Search for the cell housing the specified text and yield its [X, Y] center coordinate. 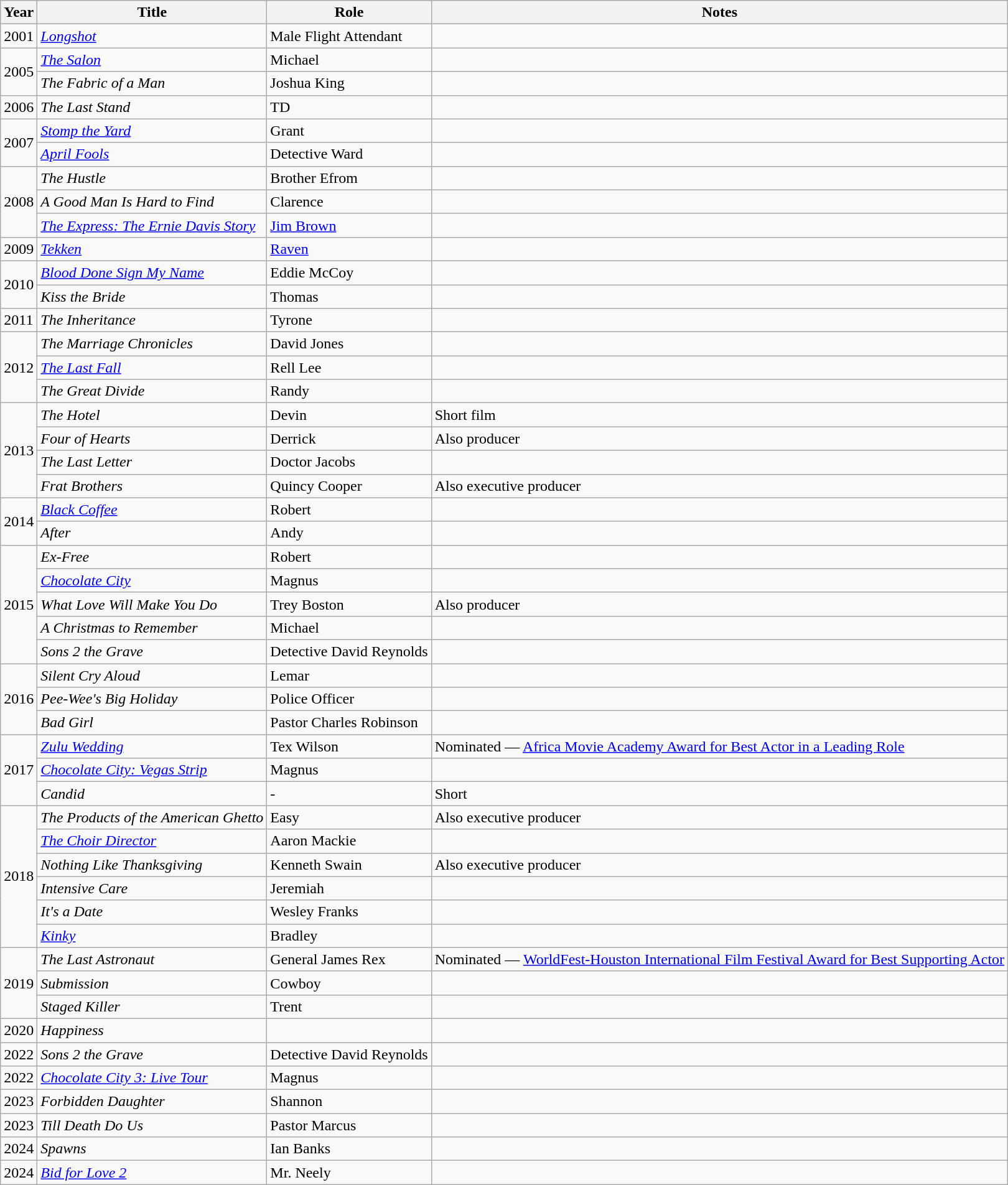
A Good Man Is Hard to Find [152, 202]
Tekken [152, 249]
Mr. Neely [349, 1173]
- [349, 794]
Notes [719, 12]
2009 [19, 249]
Detective Ward [349, 154]
Andy [349, 533]
Lemar [349, 675]
2001 [19, 36]
Male Flight Attendant [349, 36]
It's a Date [152, 912]
Intensive Care [152, 888]
Aaron Mackie [349, 841]
Joshua King [349, 83]
The Fabric of a Man [152, 83]
Bradley [349, 936]
Trey Boston [349, 604]
The Inheritance [152, 320]
Chocolate City 3: Live Tour [152, 1078]
Stomp the Yard [152, 131]
Thomas [349, 297]
2016 [19, 699]
Police Officer [349, 699]
TD [349, 107]
Eddie McCoy [349, 272]
Nominated — WorldFest-Houston International Film Festival Award for Best Supporting Actor [719, 959]
Cowboy [349, 983]
Wesley Franks [349, 912]
Derrick [349, 439]
Short film [719, 415]
Easy [349, 817]
Submission [152, 983]
The Last Fall [152, 368]
Pee-Wee's Big Holiday [152, 699]
Trent [349, 1006]
2011 [19, 320]
The Products of the American Ghetto [152, 817]
Clarence [349, 202]
Role [349, 12]
The Marriage Chronicles [152, 344]
Candid [152, 794]
Pastor Charles Robinson [349, 723]
2015 [19, 604]
Jim Brown [349, 225]
2010 [19, 284]
The Last Letter [152, 462]
2017 [19, 770]
Longshot [152, 36]
Staged Killer [152, 1006]
Tyrone [349, 320]
2020 [19, 1030]
Till Death Do Us [152, 1125]
Nothing Like Thanksgiving [152, 865]
Quincy Cooper [349, 486]
2018 [19, 876]
Ex-Free [152, 557]
Black Coffee [152, 509]
Silent Cry Aloud [152, 675]
2014 [19, 521]
The Last Astronaut [152, 959]
Short [719, 794]
The Last Stand [152, 107]
Tex Wilson [349, 746]
Blood Done Sign My Name [152, 272]
Four of Hearts [152, 439]
2005 [19, 72]
2008 [19, 202]
Pastor Marcus [349, 1125]
Grant [349, 131]
Chocolate City [152, 580]
Kiss the Bride [152, 297]
Devin [349, 415]
Frat Brothers [152, 486]
2012 [19, 368]
Spawns [152, 1149]
The Hotel [152, 415]
Bad Girl [152, 723]
The Salon [152, 60]
Raven [349, 249]
Year [19, 12]
April Fools [152, 154]
What Love Will Make You Do [152, 604]
Forbidden Daughter [152, 1102]
Ian Banks [349, 1149]
After [152, 533]
2006 [19, 107]
Title [152, 12]
The Great Divide [152, 391]
Zulu Wedding [152, 746]
2013 [19, 450]
Chocolate City: Vegas Strip [152, 770]
Bid for Love 2 [152, 1173]
2007 [19, 142]
General James Rex [349, 959]
Doctor Jacobs [349, 462]
Rell Lee [349, 368]
2019 [19, 983]
Happiness [152, 1030]
The Choir Director [152, 841]
Brother Efrom [349, 178]
Kinky [152, 936]
David Jones [349, 344]
The Hustle [152, 178]
Kenneth Swain [349, 865]
Shannon [349, 1102]
Jeremiah [349, 888]
Randy [349, 391]
The Express: The Ernie Davis Story [152, 225]
A Christmas to Remember [152, 628]
Nominated — Africa Movie Academy Award for Best Actor in a Leading Role [719, 746]
